Determine the [X, Y] coordinate at the center of the cell enclosing the given text.  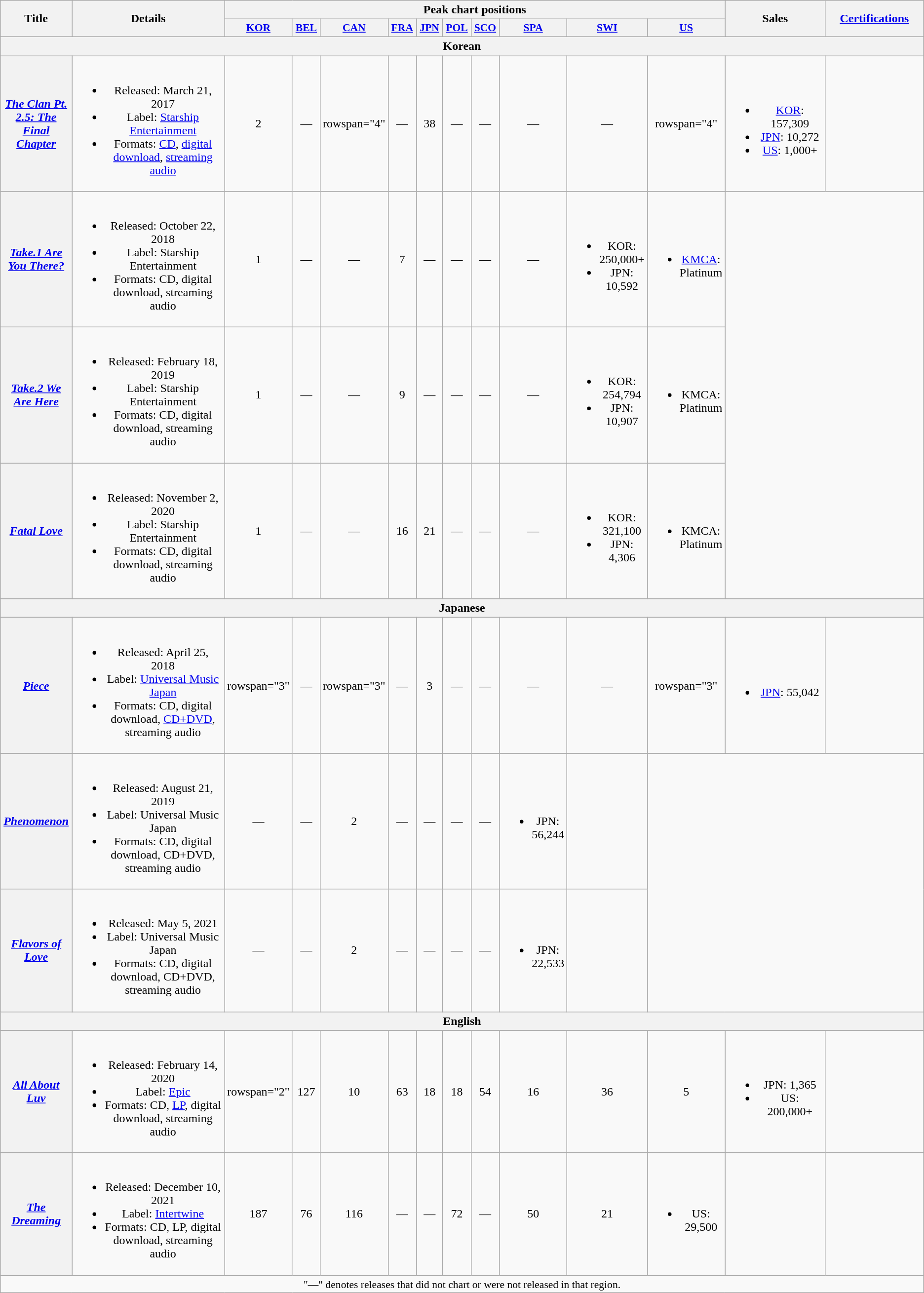
Released: May 5, 2021Label: Universal Music JapanFormats: CD, digital download, CD+DVD, streaming audio [148, 950]
Fatal Love [37, 531]
Certifications [875, 19]
JPN [429, 28]
Released: April 25, 2018Label: Universal Music JapanFormats: CD, digital download, CD+DVD, streaming audio [148, 685]
38 [429, 123]
Released: March 21, 2017Label: Starship EntertainmentFormats: CD, digital download, streaming audio [148, 123]
SPA [533, 28]
CAN [354, 28]
English [462, 1021]
The Dreaming [37, 1214]
116 [354, 1214]
JPN: 1,365US: 200,000+ [775, 1092]
Released: August 21, 2019Label: Universal Music JapanFormats: CD, digital download, CD+DVD, streaming audio [148, 822]
3 [429, 685]
54 [485, 1092]
Piece [37, 685]
Details [148, 19]
US: 29,500 [686, 1214]
KOR [259, 28]
Released: December 10, 2021Label: IntertwineFormats: CD, LP, digital download, streaming audio [148, 1214]
US [686, 28]
Flavors of Love [37, 950]
76 [306, 1214]
POL [457, 28]
63 [402, 1092]
10 [354, 1092]
187 [259, 1214]
Take.2 We Are Here [37, 395]
Released: November 2, 2020Label: Starship EntertainmentFormats: CD, digital download, streaming audio [148, 531]
KOR: 250,000+JPN: 10,592 [607, 260]
Korean [462, 46]
Released: October 22, 2018Label: Starship EntertainmentFormats: CD, digital download, streaming audio [148, 260]
JPN: 55,042 [775, 685]
7 [402, 260]
5 [686, 1092]
SWI [607, 28]
Sales [775, 19]
Title [37, 19]
Japanese [462, 608]
"—" denotes releases that did not chart or were not released in that region. [462, 1284]
9 [402, 395]
Released: February 18, 2019Label: Starship EntertainmentFormats: CD, digital download, streaming audio [148, 395]
JPN: 22,533 [533, 950]
Peak chart positions [475, 10]
50 [533, 1214]
Phenomenon [37, 822]
Released: February 14, 2020Label: EpicFormats: CD, LP, digital download, streaming audio [148, 1092]
FRA [402, 28]
72 [457, 1214]
rowspan="2" [259, 1092]
JPN: 56,244 [533, 822]
KOR: 321,100JPN: 4,306 [607, 531]
KOR: 254,794JPN: 10,907 [607, 395]
All About Luv [37, 1092]
36 [607, 1092]
KOR: 157,309JPN: 10,272US: 1,000+ [775, 123]
BEL [306, 28]
127 [306, 1092]
Take.1 Are You There? [37, 260]
SCO [485, 28]
The Clan Pt. 2.5: The Final Chapter [37, 123]
